Pinpoint the cell where the given text exists, returning its [X, Y] midpoint coordinate. 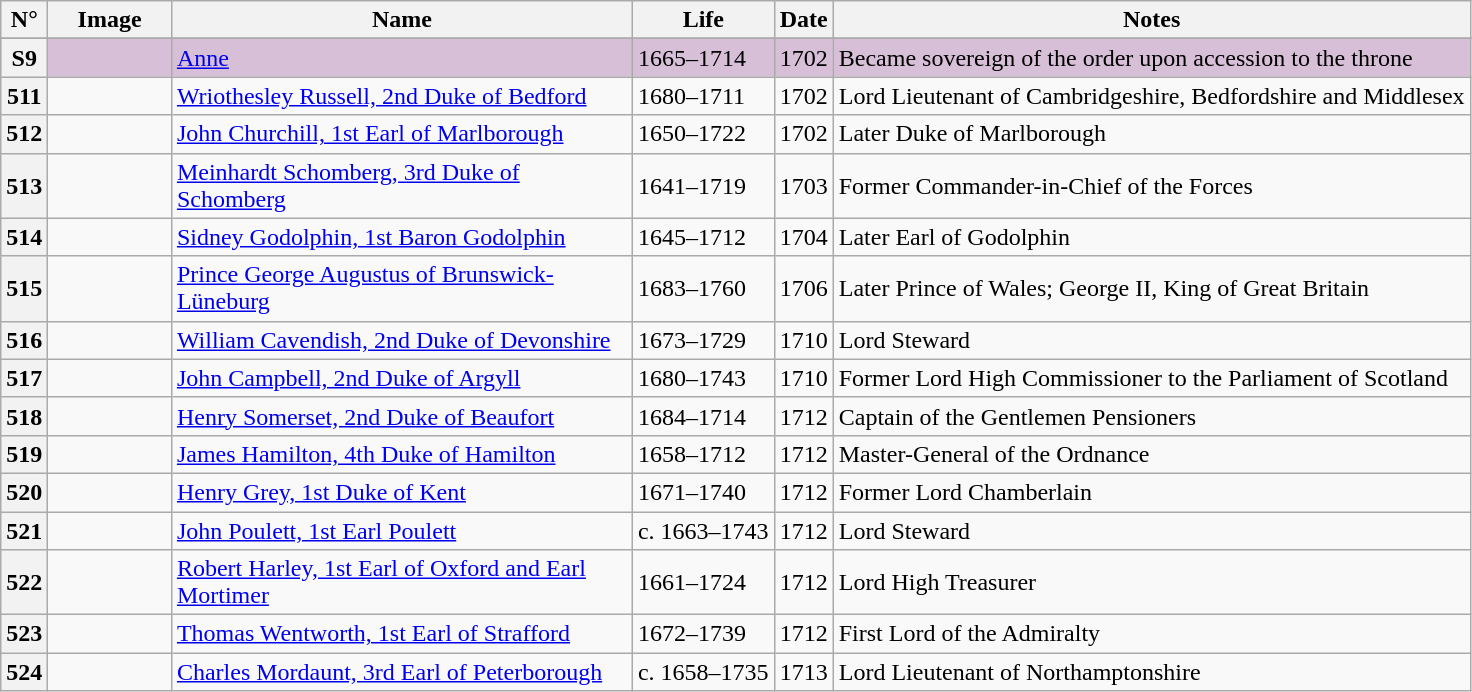
Date [804, 20]
515 [24, 288]
John Campbell, 2nd Duke of Argyll [402, 378]
517 [24, 378]
Later Duke of Marlborough [1152, 134]
1673–1729 [703, 340]
Lord Lieutenant of Cambridgeshire, Bedfordshire and Middlesex [1152, 96]
Life [703, 20]
1706 [804, 288]
1683–1760 [703, 288]
1680–1743 [703, 378]
Later Earl of Godolphin [1152, 237]
Sidney Godolphin, 1st Baron Godolphin [402, 237]
Captain of the Gentlemen Pensioners [1152, 416]
Meinhardt Schomberg, 3rd Duke of Schomberg [402, 186]
c. 1663–1743 [703, 531]
John Churchill, 1st Earl of Marlborough [402, 134]
John Poulett, 1st Earl Poulett [402, 531]
522 [24, 582]
1645–1712 [703, 237]
Became sovereign of the order upon accession to the throne [1152, 58]
519 [24, 454]
Former Lord High Commissioner to the Parliament of Scotland [1152, 378]
1684–1714 [703, 416]
511 [24, 96]
Former Lord Chamberlain [1152, 492]
518 [24, 416]
First Lord of the Admiralty [1152, 634]
Thomas Wentworth, 1st Earl of Strafford [402, 634]
1672–1739 [703, 634]
Anne [402, 58]
William Cavendish, 2nd Duke of Devonshire [402, 340]
524 [24, 672]
1650–1722 [703, 134]
James Hamilton, 4th Duke of Hamilton [402, 454]
1680–1711 [703, 96]
Master-General of the Ordnance [1152, 454]
521 [24, 531]
Lord High Treasurer [1152, 582]
Former Commander-in-Chief of the Forces [1152, 186]
520 [24, 492]
Henry Somerset, 2nd Duke of Beaufort [402, 416]
Name [402, 20]
Notes [1152, 20]
1658–1712 [703, 454]
513 [24, 186]
Charles Mordaunt, 3rd Earl of Peterborough [402, 672]
516 [24, 340]
1703 [804, 186]
514 [24, 237]
Image [110, 20]
Prince George Augustus of Brunswick-Lüneburg [402, 288]
1671–1740 [703, 492]
c. 1658–1735 [703, 672]
S9 [24, 58]
Later Prince of Wales; George II, King of Great Britain [1152, 288]
Lord Lieutenant of Northamptonshire [1152, 672]
Henry Grey, 1st Duke of Kent [402, 492]
N° [24, 20]
1661–1724 [703, 582]
Robert Harley, 1st Earl of Oxford and Earl Mortimer [402, 582]
Wriothesley Russell, 2nd Duke of Bedford [402, 96]
1665–1714 [703, 58]
1641–1719 [703, 186]
1713 [804, 672]
512 [24, 134]
1704 [804, 237]
523 [24, 634]
